Return [x, y] of the center of cell containing provided text 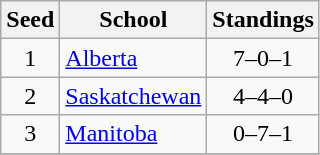
4–4–0 [263, 96]
0–7–1 [263, 134]
1 [30, 58]
Seed [30, 20]
School [134, 20]
Standings [263, 20]
3 [30, 134]
7–0–1 [263, 58]
2 [30, 96]
Manitoba [134, 134]
Alberta [134, 58]
Saskatchewan [134, 96]
